Extract the [X, Y] coordinate from the center of the cell holding the provided text.  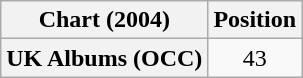
Position [255, 20]
43 [255, 58]
UK Albums (OCC) [104, 58]
Chart (2004) [104, 20]
